Determine the [X, Y] coordinate at the center of the cell enclosing the given text.  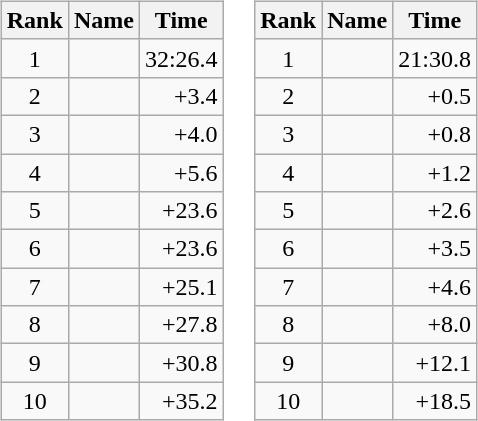
+27.8 [181, 325]
+2.6 [435, 211]
+5.6 [181, 173]
+4.6 [435, 287]
+25.1 [181, 287]
+0.8 [435, 134]
+1.2 [435, 173]
+8.0 [435, 325]
+0.5 [435, 96]
21:30.8 [435, 58]
+18.5 [435, 401]
+30.8 [181, 363]
+35.2 [181, 401]
+12.1 [435, 363]
+4.0 [181, 134]
+3.4 [181, 96]
+3.5 [435, 249]
32:26.4 [181, 58]
